From the cell containing the given text, extract its center point as [x, y] coordinate. 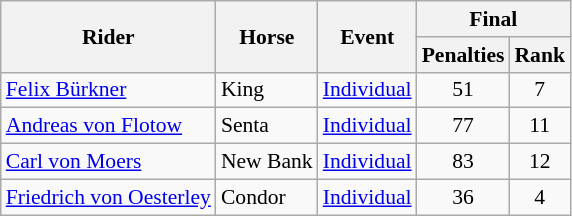
Friedrich von Oesterley [108, 197]
Event [368, 36]
Condor [267, 197]
Final [494, 19]
Felix Bürkner [108, 90]
Rank [540, 55]
51 [464, 90]
Senta [267, 126]
7 [540, 90]
King [267, 90]
Horse [267, 36]
New Bank [267, 162]
Penalties [464, 55]
11 [540, 126]
Andreas von Flotow [108, 126]
Rider [108, 36]
12 [540, 162]
83 [464, 162]
77 [464, 126]
36 [464, 197]
Carl von Moers [108, 162]
4 [540, 197]
